Extract the [x, y] coordinate from the center of the cell holding the provided text.  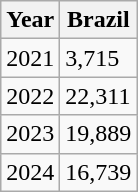
Year [30, 20]
2022 [30, 96]
Brazil [98, 20]
3,715 [98, 58]
16,739 [98, 172]
19,889 [98, 134]
2023 [30, 134]
2021 [30, 58]
22,311 [98, 96]
2024 [30, 172]
